Locate the cell with the specified text and output its (X, Y) center coordinate. 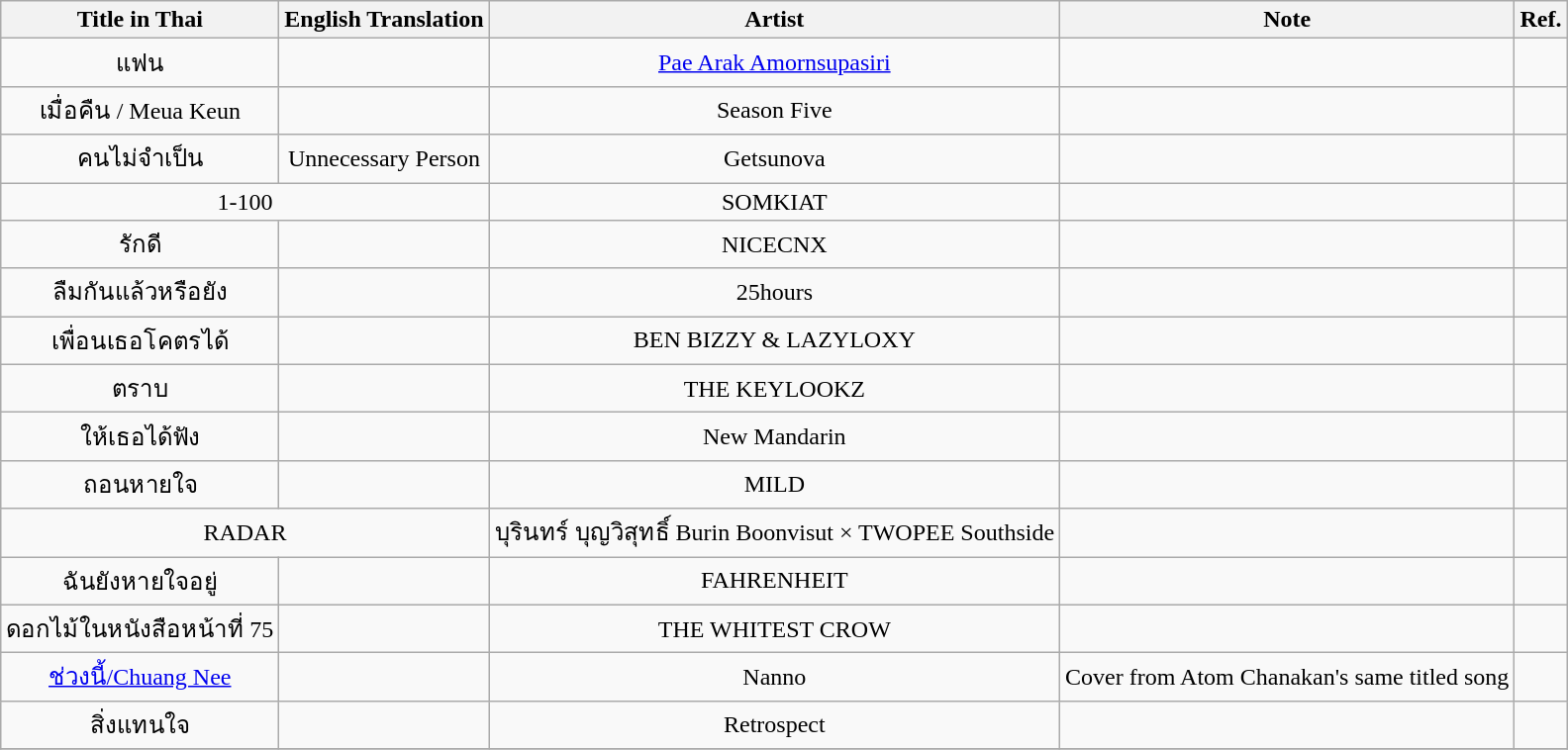
Nanno (774, 677)
THE KEYLOOKZ (774, 388)
แฟน (141, 63)
ช่วงนี้/Chuang Nee (141, 677)
Season Five (774, 111)
เมื่อคืน / Meua Keun (141, 111)
RADAR (245, 532)
FAHRENHEIT (774, 580)
Ref. (1540, 20)
Note (1287, 20)
Pae Arak Amornsupasiri (774, 63)
ฉันยังหายใจอยู่ (141, 580)
สิ่งแทนใจ (141, 724)
ดอกไม้ในหนังสือหน้าที่ 75 (141, 629)
Artist (774, 20)
บุรินทร์ บุญวิสุทธิ์ Burin Boonvisut × TWOPEE Southside (774, 532)
ลืมกันแล้วหรือยัง (141, 293)
MILD (774, 485)
Unnecessary Person (384, 158)
ตราบ (141, 388)
รักดี (141, 245)
SOMKIAT (774, 201)
New Mandarin (774, 437)
เพื่อนเธอโคตรได้ (141, 340)
Cover from Atom Chanakan's same titled song (1287, 677)
Title in Thai (141, 20)
THE WHITEST CROW (774, 629)
คนไม่จำเป็น (141, 158)
BEN BIZZY & LAZYLOXY (774, 340)
ให้เธอได้ฟัง (141, 437)
25hours (774, 293)
NICECNX (774, 245)
1-100 (245, 201)
Retrospect (774, 724)
English Translation (384, 20)
ถอนหายใจ (141, 485)
Getsunova (774, 158)
